Extract the [X, Y] coordinate from the center of the cell holding the provided text.  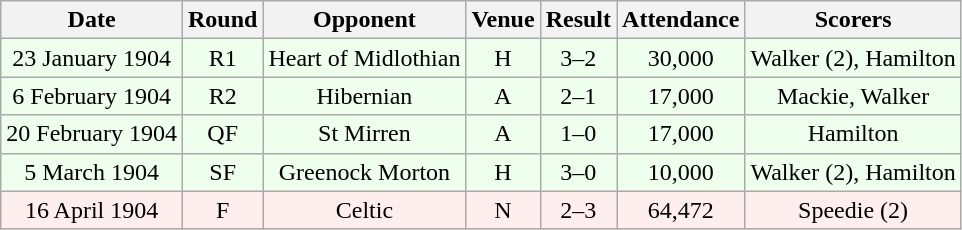
64,472 [681, 210]
Attendance [681, 20]
3–2 [578, 58]
Venue [503, 20]
Greenock Morton [364, 172]
R1 [222, 58]
Hamilton [853, 134]
R2 [222, 96]
Date [92, 20]
5 March 1904 [92, 172]
2–3 [578, 210]
20 February 1904 [92, 134]
6 February 1904 [92, 96]
St Mirren [364, 134]
Scorers [853, 20]
Result [578, 20]
Hibernian [364, 96]
1–0 [578, 134]
2–1 [578, 96]
Heart of Midlothian [364, 58]
SF [222, 172]
16 April 1904 [92, 210]
Mackie, Walker [853, 96]
Round [222, 20]
30,000 [681, 58]
10,000 [681, 172]
3–0 [578, 172]
Speedie (2) [853, 210]
N [503, 210]
QF [222, 134]
Opponent [364, 20]
Celtic [364, 210]
23 January 1904 [92, 58]
F [222, 210]
